Detect which cell encompasses the target text, then output its [x, y] center coordinate. 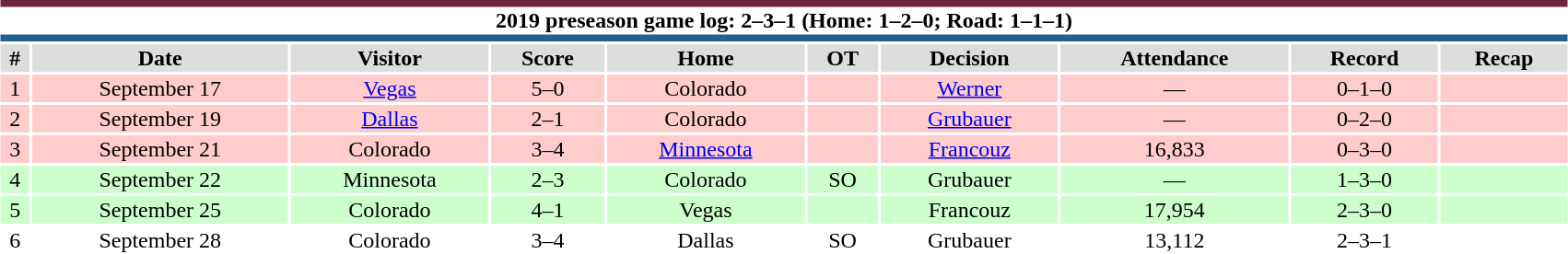
16,833 [1174, 149]
3 [15, 149]
5 [15, 210]
4 [15, 179]
2–3–1 [1363, 240]
Score [547, 58]
September 21 [160, 149]
1 [15, 88]
Attendance [1174, 58]
Record [1363, 58]
2–1 [547, 119]
2–3 [547, 179]
2 [15, 119]
2019 preseason game log: 2–3–1 (Home: 1–2–0; Road: 1–1–1) [784, 20]
OT [842, 58]
4–1 [547, 210]
13,112 [1174, 240]
September 17 [160, 88]
September 19 [160, 119]
0–1–0 [1363, 88]
1–3–0 [1363, 179]
Werner [969, 88]
September 28 [160, 240]
Recap [1504, 58]
0–2–0 [1363, 119]
0–3–0 [1363, 149]
September 22 [160, 179]
Decision [969, 58]
Home [706, 58]
Visitor [390, 58]
Date [160, 58]
September 25 [160, 210]
2–3–0 [1363, 210]
5–0 [547, 88]
# [15, 58]
17,954 [1174, 210]
6 [15, 240]
